Find where the given text appears and provide that cell's center as (x, y) coordinate. 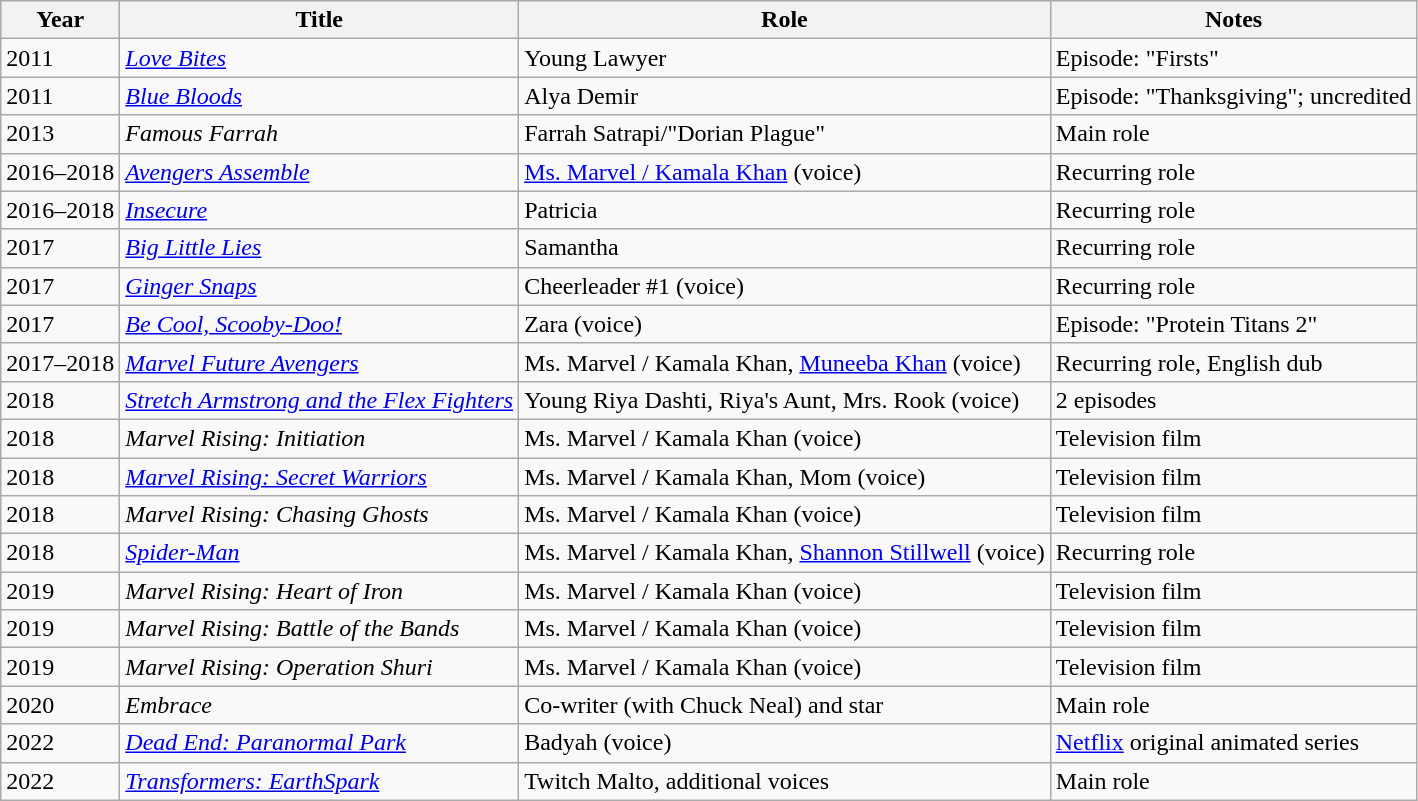
Notes (1234, 20)
Marvel Rising: Chasing Ghosts (320, 515)
Blue Bloods (320, 96)
Young Lawyer (785, 58)
Stretch Armstrong and the Flex Fighters (320, 400)
Badyah (voice) (785, 743)
Year (60, 20)
Ginger Snaps (320, 286)
Ms. Marvel / Kamala Khan, Shannon Stillwell (voice) (785, 553)
Episode: "Thanksgiving"; uncredited (1234, 96)
Episode: "Protein Titans 2" (1234, 324)
Marvel Rising: Secret Warriors (320, 477)
Embrace (320, 705)
Avengers Assemble (320, 172)
Famous Farrah (320, 134)
Marvel Future Avengers (320, 362)
2020 (60, 705)
Ms. Marvel / Kamala Khan, Muneeba Khan (voice) (785, 362)
2017–2018 (60, 362)
Insecure (320, 210)
Big Little Lies (320, 248)
Title (320, 20)
Dead End: Paranormal Park (320, 743)
Zara (voice) (785, 324)
Be Cool, Scooby-Doo! (320, 324)
Ms. Marvel / Kamala Khan, Mom (voice) (785, 477)
Marvel Rising: Initiation (320, 438)
Cheerleader #1 (voice) (785, 286)
Twitch Malto, additional voices (785, 781)
Episode: "Firsts" (1234, 58)
Role (785, 20)
Marvel Rising: Battle of the Bands (320, 629)
Netflix original animated series (1234, 743)
2 episodes (1234, 400)
2013 (60, 134)
Samantha (785, 248)
Recurring role, English dub (1234, 362)
Love Bites (320, 58)
Spider-Man (320, 553)
Young Riya Dashti, Riya's Aunt, Mrs. Rook (voice) (785, 400)
Marvel Rising: Heart of Iron (320, 591)
Farrah Satrapi/"Dorian Plague" (785, 134)
Marvel Rising: Operation Shuri (320, 667)
Co-writer (with Chuck Neal) and star (785, 705)
Transformers: EarthSpark (320, 781)
Patricia (785, 210)
Alya Demir (785, 96)
